Return (x, y) of the center of cell containing provided text 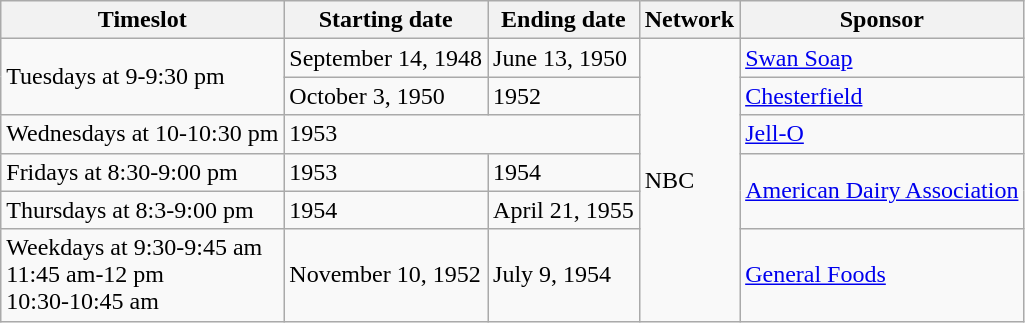
General Foods (882, 275)
October 3, 1950 (386, 96)
1952 (564, 96)
Jell-O (882, 134)
April 21, 1955 (564, 210)
American Dairy Association (882, 191)
September 14, 1948 (386, 58)
Chesterfield (882, 96)
Fridays at 8:30-9:00 pm (142, 172)
Wednesdays at 10-10:30 pm (142, 134)
Tuesdays at 9-9:30 pm (142, 77)
Thursdays at 8:3-9:00 pm (142, 210)
Starting date (386, 20)
Timeslot (142, 20)
Swan Soap (882, 58)
Network (689, 20)
June 13, 1950 (564, 58)
Sponsor (882, 20)
Ending date (564, 20)
November 10, 1952 (386, 275)
NBC (689, 180)
Weekdays at 9:30-9:45 am 11:45 am-12 pm 10:30-10:45 am (142, 275)
July 9, 1954 (564, 275)
